Determine the (X, Y) coordinate at the center of the cell enclosing the given text.  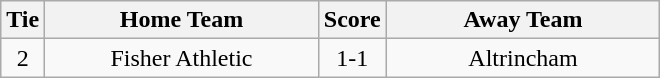
Tie (23, 20)
Score (352, 20)
Fisher Athletic (182, 58)
2 (23, 58)
Home Team (182, 20)
Away Team (523, 20)
1-1 (352, 58)
Altrincham (523, 58)
